Output the (X, Y) coordinate of the center of the cell containing the given text.  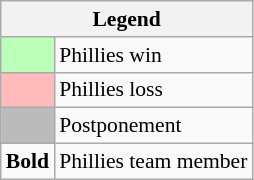
Legend (127, 19)
Postponement (153, 126)
Phillies team member (153, 162)
Phillies win (153, 55)
Bold (28, 162)
Phillies loss (153, 90)
